Provide the (x, y) coordinate of the cell's center where the given text is located.  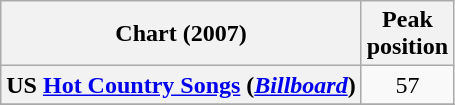
57 (407, 85)
Chart (2007) (181, 34)
US Hot Country Songs (Billboard) (181, 85)
Peakposition (407, 34)
